Identify which cell holds the provided text, then report its [X, Y] central coordinate. 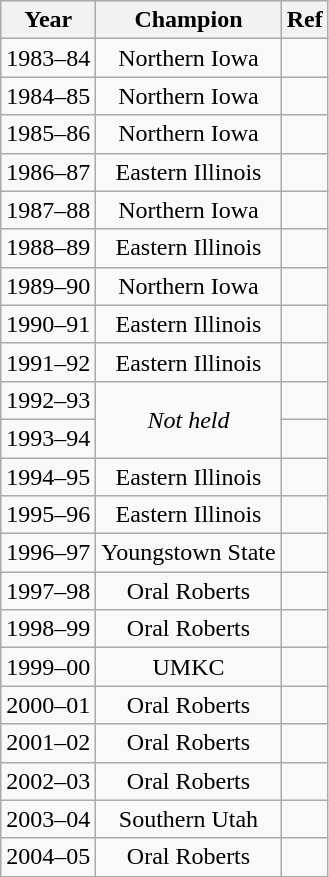
1999–00 [48, 667]
Youngstown State [188, 553]
1990–91 [48, 324]
2000–01 [48, 705]
Southern Utah [188, 819]
1998–99 [48, 629]
1995–96 [48, 515]
1997–98 [48, 591]
1987–88 [48, 210]
2003–04 [48, 819]
Not held [188, 419]
1991–92 [48, 362]
1992–93 [48, 400]
Year [48, 20]
1993–94 [48, 438]
1986–87 [48, 172]
1994–95 [48, 477]
UMKC [188, 667]
2001–02 [48, 743]
1984–85 [48, 96]
1983–84 [48, 58]
1985–86 [48, 134]
1989–90 [48, 286]
1988–89 [48, 248]
2004–05 [48, 857]
Champion [188, 20]
Ref [304, 20]
1996–97 [48, 553]
2002–03 [48, 781]
